Provide the (X, Y) coordinate of the cell's center where the given text is located.  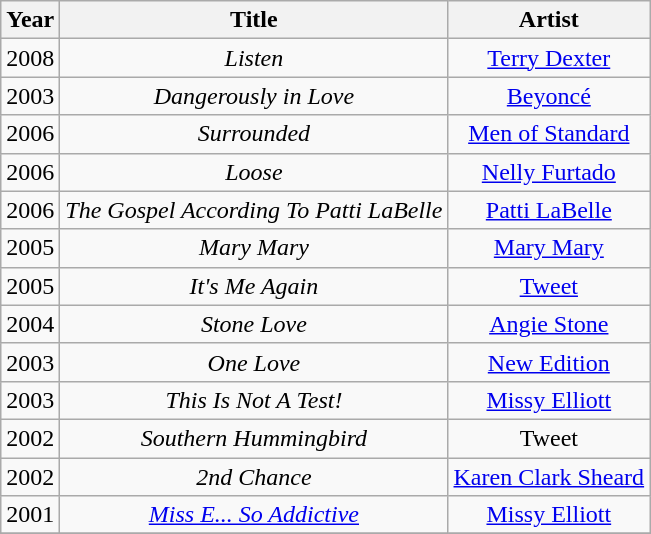
Nelly Furtado (549, 172)
2nd Chance (254, 477)
Beyoncé (549, 96)
Karen Clark Sheard (549, 477)
One Love (254, 362)
2001 (30, 515)
Miss E... So Addictive (254, 515)
It's Me Again (254, 286)
Surrounded (254, 134)
Year (30, 20)
Angie Stone (549, 324)
The Gospel According To Patti LaBelle (254, 210)
Patti LaBelle (549, 210)
Artist (549, 20)
Men of Standard (549, 134)
Loose (254, 172)
This Is Not A Test! (254, 400)
Listen (254, 58)
Terry Dexter (549, 58)
Dangerously in Love (254, 96)
2008 (30, 58)
Stone Love (254, 324)
New Edition (549, 362)
2004 (30, 324)
Title (254, 20)
Southern Hummingbird (254, 438)
